Return (X, Y) of the center of cell containing provided text 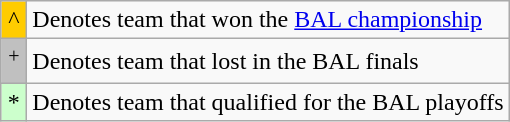
^ (14, 20)
Denotes team that qualified for the BAL playoffs (268, 102)
* (14, 102)
Denotes team that won the BAL championship (268, 20)
+ (14, 62)
Denotes team that lost in the BAL finals (268, 62)
